Return the [x, y] coordinate for the center point of the cell that contains the specified text.  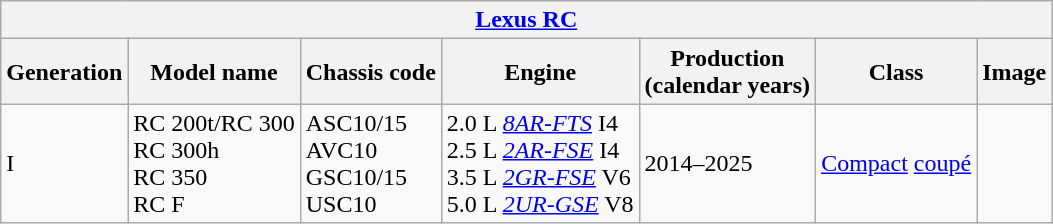
2.0 L 8AR-FTS I42.5 L 2AR-FSE I43.5 L 2GR-FSE V65.0 L 2UR-GSE V8 [540, 164]
Production(calendar years) [728, 72]
Image [1014, 72]
2014–2025 [728, 164]
I [64, 164]
Engine [540, 72]
Chassis code [370, 72]
Generation [64, 72]
Lexus RC [526, 20]
Model name [214, 72]
RC 200t/RC 300RC 300hRC 350RC F [214, 164]
Compact coupé [896, 164]
ASC10/15AVC10GSC10/15USC10 [370, 164]
Class [896, 72]
